Pinpoint the cell where the given text exists, returning its (X, Y) midpoint coordinate. 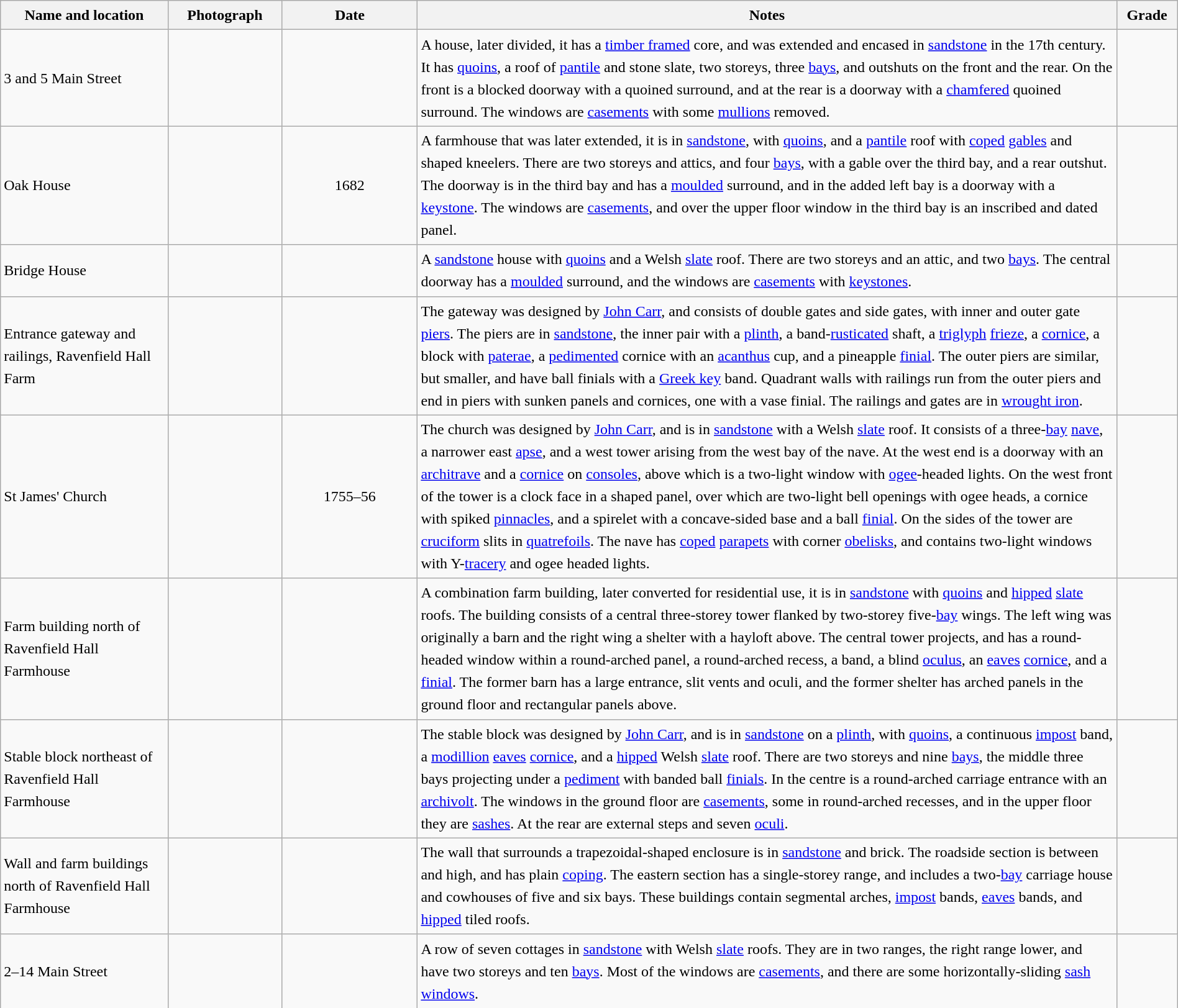
Date (350, 15)
3 and 5 Main Street (84, 78)
Bridge House (84, 271)
1755–56 (350, 497)
Entrance gateway and railings, Ravenfield Hall Farm (84, 355)
Grade (1147, 15)
Photograph (225, 15)
Stable block northeast of Ravenfield Hall Farmhouse (84, 779)
1682 (350, 185)
Name and location (84, 15)
St James' Church (84, 497)
2–14 Main Street (84, 971)
Notes (767, 15)
Wall and farm buildings north of Ravenfield Hall Farmhouse (84, 886)
Farm building north of Ravenfield Hall Farmhouse (84, 648)
Oak House (84, 185)
